For the text-containing cell, return its midpoint in [x, y] coordinate format. 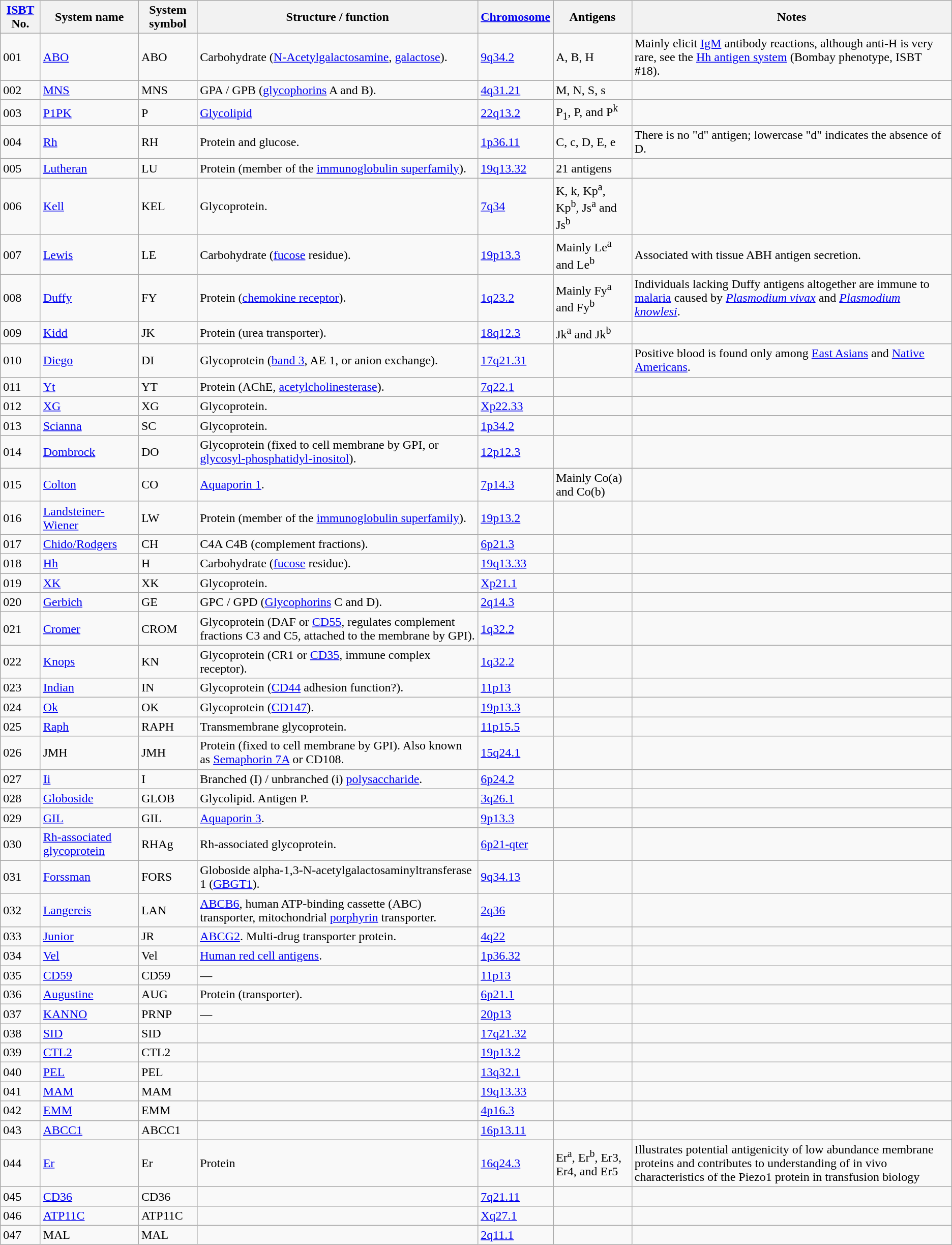
Augustine [90, 995]
A, B, H [593, 57]
Raph [90, 727]
Glycolipid [338, 113]
KANNO [90, 1014]
047 [20, 1235]
22q13.2 [516, 113]
024 [20, 707]
Glycoprotein (fixed to cell membrane by GPI, or glycosyl-phosphatidyl-inositol). [338, 452]
Rh-associated glycoprotein. [338, 844]
Protein (AChE, acetylcholinesterase). [338, 387]
6p21.3 [516, 544]
Xp22.33 [516, 406]
008 [20, 298]
017 [20, 544]
043 [20, 1130]
021 [20, 629]
C4A C4B (complement fractions). [338, 544]
KEL [168, 207]
Protein (urea transporter). [338, 333]
Junior [90, 937]
Indian [90, 688]
H [168, 564]
025 [20, 727]
6p21.1 [516, 995]
OK [168, 707]
Protein (fixed to cell membrane by GPI). Also known as Semaphorin 7A or CD108. [338, 753]
Mainly elicit IgM antibody reactions, although anti-H is very rare, see the Hh antigen system (Bombay phenotype, ISBT #18). [791, 57]
Cromer [90, 629]
IN [168, 688]
Human red cell antigens. [338, 956]
ABCB6, human ATP-binding cassette (ABC) transporter, mitochondrial porphyrin transporter. [338, 910]
7q22.1 [516, 387]
2q14.3 [516, 602]
9q34.13 [516, 877]
Rh-associated glycoprotein [90, 844]
ISBT No. [20, 17]
LU [168, 168]
DI [168, 360]
12p12.3 [516, 452]
6p24.2 [516, 779]
FY [168, 298]
015 [20, 484]
Hh [90, 564]
C, c, D, E, e [593, 142]
1q23.2 [516, 298]
20p13 [516, 1014]
21 antigens [593, 168]
DO [168, 452]
Antigens [593, 17]
AUG [168, 995]
2q11.1 [516, 1235]
PRNP [168, 1014]
Positive blood is found only among East Asians and Native Americans. [791, 360]
013 [20, 425]
001 [20, 57]
Dombrock [90, 452]
018 [20, 564]
Notes [791, 17]
020 [20, 602]
ABCG2. Multi-drug transporter protein. [338, 937]
010 [20, 360]
LAN [168, 910]
Associated with tissue ABH antigen secretion. [791, 254]
012 [20, 406]
19q13.32 [516, 168]
027 [20, 779]
009 [20, 333]
Ii [90, 779]
Mainly Fya and Fyb [593, 298]
Kidd [90, 333]
044 [20, 1163]
033 [20, 937]
030 [20, 844]
031 [20, 877]
1p36.32 [516, 956]
9q34.2 [516, 57]
M, N, S, s [593, 90]
4p16.3 [516, 1111]
Xp21.1 [516, 583]
JK [168, 333]
Glycoprotein (DAF or CD55, regulates complement fractions C3 and C5, attached to the membrane by GPI). [338, 629]
014 [20, 452]
003 [20, 113]
Individuals lacking Duffy antigens altogether are immune to malaria caused by Plasmodium vivax and Plasmodium knowlesi. [791, 298]
036 [20, 995]
K, k, Kpa, Kpb, Jsa and Jsb [593, 207]
Aquaporin 3. [338, 818]
17q21.32 [516, 1033]
029 [20, 818]
3q26.1 [516, 798]
YT [168, 387]
Xq27.1 [516, 1215]
046 [20, 1215]
Globoside [90, 798]
Duffy [90, 298]
035 [20, 975]
LW [168, 518]
P [168, 113]
Glycoprotein (CD147). [338, 707]
16p13.11 [516, 1130]
I [168, 779]
Yt [90, 387]
Branched (I) / unbranched (i) polysaccharide. [338, 779]
045 [20, 1196]
Glycolipid. Antigen P. [338, 798]
040 [20, 1072]
CO [168, 484]
Protein [338, 1163]
FORS [168, 877]
042 [20, 1111]
JR [168, 937]
Rh [90, 142]
7q21.11 [516, 1196]
Glycoprotein (band 3, AE 1, or anion exchange). [338, 360]
15q24.1 [516, 753]
Lewis [90, 254]
P1PK [90, 113]
GE [168, 602]
KN [168, 661]
Protein (transporter). [338, 995]
Forssman [90, 877]
038 [20, 1033]
Scianna [90, 425]
System name [90, 17]
011 [20, 387]
Chromosome [516, 17]
Chido/Rodgers [90, 544]
037 [20, 1014]
Landsteiner-Wiener [90, 518]
There is no "d" antigen; lowercase "d" indicates the absence of D. [791, 142]
Aquaporin 1. [338, 484]
Globoside alpha-1,3-N-acetylgalactosaminyltransferase 1 (GBGT1). [338, 877]
019 [20, 583]
034 [20, 956]
Gerbich [90, 602]
17q21.31 [516, 360]
005 [20, 168]
GLOB [168, 798]
RHAg [168, 844]
13q32.1 [516, 1072]
022 [20, 661]
1p36.11 [516, 142]
Transmembrane glycoprotein. [338, 727]
032 [20, 910]
Era, Erb, Er3, Er4, and Er5 [593, 1163]
RH [168, 142]
Structure / function [338, 17]
Mainly Lea and Leb [593, 254]
Langereis [90, 910]
004 [20, 142]
CH [168, 544]
Protein (chemokine receptor). [338, 298]
CROM [168, 629]
Jka and Jkb [593, 333]
9p13.3 [516, 818]
16q24.3 [516, 1163]
11p15.5 [516, 727]
Kell [90, 207]
Carbohydrate (N-Acetylgalactosamine, galactose). [338, 57]
GPC / GPD (Glycophorins C and D). [338, 602]
Glycoprotein (CD44 adhesion function?). [338, 688]
016 [20, 518]
023 [20, 688]
Colton [90, 484]
002 [20, 90]
Knops [90, 661]
7p14.3 [516, 484]
Lutheran [90, 168]
LE [168, 254]
4q22 [516, 937]
2q36 [516, 910]
Diego [90, 360]
SC [168, 425]
7q34 [516, 207]
Mainly Co(a) and Co(b) [593, 484]
Glycoprotein (CR1 or CD35, immune complex receptor). [338, 661]
007 [20, 254]
041 [20, 1091]
18q12.3 [516, 333]
GPA / GPB (glycophorins A and B). [338, 90]
P1, P, and Pk [593, 113]
6p21-qter [516, 844]
039 [20, 1053]
System symbol [168, 17]
Protein and glucose. [338, 142]
026 [20, 753]
028 [20, 798]
4q31.21 [516, 90]
1p34.2 [516, 425]
Ok [90, 707]
006 [20, 207]
RAPH [168, 727]
